Identify which cell holds the provided text, then report its (X, Y) central coordinate. 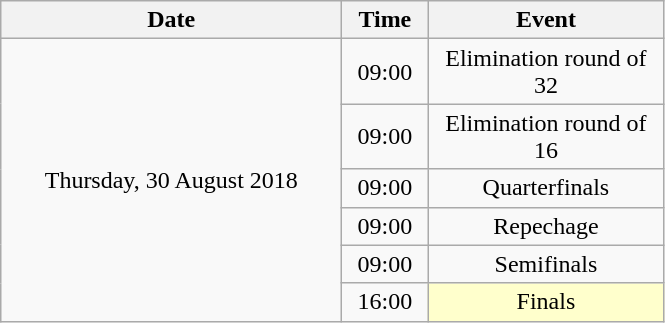
Finals (546, 302)
Event (546, 20)
Elimination round of 16 (546, 136)
Date (172, 20)
Elimination round of 32 (546, 72)
16:00 (385, 302)
Time (385, 20)
Repechage (546, 226)
Semifinals (546, 264)
Quarterfinals (546, 188)
Thursday, 30 August 2018 (172, 180)
